From the cell containing the given text, extract its center point as [X, Y] coordinate. 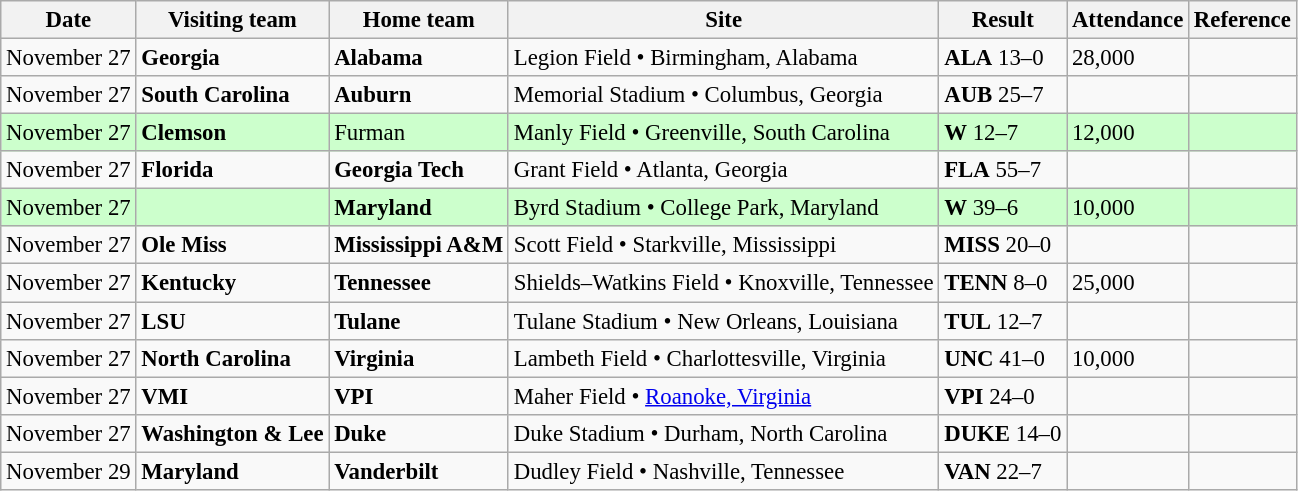
Manly Field • Greenville, South Carolina [723, 133]
South Carolina [232, 95]
ALA 13–0 [1003, 58]
12,000 [1128, 133]
25,000 [1128, 283]
Georgia Tech [419, 170]
Site [723, 20]
TUL 12–7 [1003, 321]
Legion Field • Birmingham, Alabama [723, 58]
Virginia [419, 358]
November 29 [68, 471]
VPI [419, 396]
Alabama [419, 58]
Auburn [419, 95]
Furman [419, 133]
W 39–6 [1003, 208]
Shields–Watkins Field • Knoxville, Tennessee [723, 283]
Kentucky [232, 283]
VMI [232, 396]
Mississippi A&M [419, 245]
Tennessee [419, 283]
DUKE 14–0 [1003, 433]
FLA 55–7 [1003, 170]
Tulane [419, 321]
Maher Field • Roanoke, Virginia [723, 396]
VPI 24–0 [1003, 396]
Clemson [232, 133]
VAN 22–7 [1003, 471]
Ole Miss [232, 245]
Scott Field • Starkville, Mississippi [723, 245]
Georgia [232, 58]
Date [68, 20]
TENN 8–0 [1003, 283]
Attendance [1128, 20]
MISS 20–0 [1003, 245]
Tulane Stadium • New Orleans, Louisiana [723, 321]
Reference [1243, 20]
Lambeth Field • Charlottesville, Virginia [723, 358]
UNC 41–0 [1003, 358]
Duke [419, 433]
Home team [419, 20]
North Carolina [232, 358]
Memorial Stadium • Columbus, Georgia [723, 95]
W 12–7 [1003, 133]
AUB 25–7 [1003, 95]
Byrd Stadium • College Park, Maryland [723, 208]
LSU [232, 321]
Grant Field • Atlanta, Georgia [723, 170]
Result [1003, 20]
28,000 [1128, 58]
Visiting team [232, 20]
Dudley Field • Nashville, Tennessee [723, 471]
Vanderbilt [419, 471]
Washington & Lee [232, 433]
Duke Stadium • Durham, North Carolina [723, 433]
Florida [232, 170]
